Identify which cell holds the provided text, then report its [x, y] central coordinate. 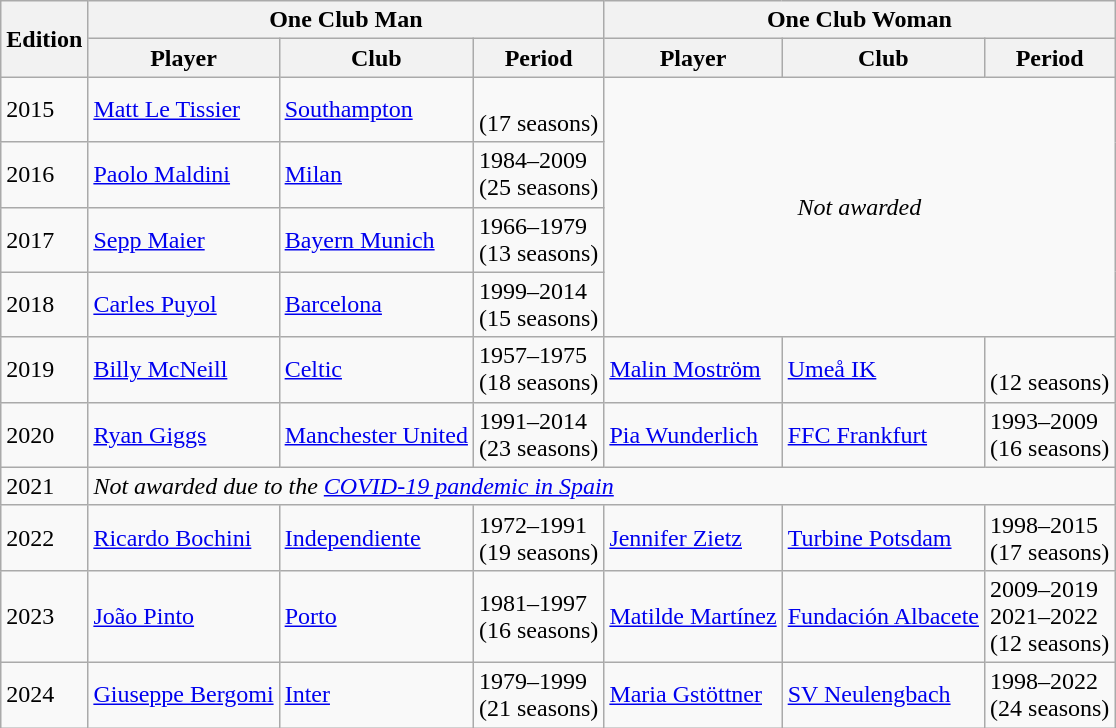
Bayern Munich [376, 240]
João Pinto [184, 616]
Porto [376, 616]
2022 [44, 538]
2023 [44, 616]
Maria Gstöttner [693, 694]
Pia Wunderlich [693, 434]
One Club Woman [860, 20]
Not awarded [860, 207]
2016 [44, 174]
1984–2009(25 seasons) [538, 174]
2021 [44, 486]
Jennifer Zietz [693, 538]
2019 [44, 370]
1957–1975(18 seasons) [538, 370]
2017 [44, 240]
SV Neulengbach [883, 694]
FFC Frankfurt [883, 434]
Giuseppe Bergomi [184, 694]
Independiente [376, 538]
Matt Le Tissier [184, 110]
Carles Puyol [184, 304]
Southampton [376, 110]
Umeå IK [883, 370]
Fundación Albacete [883, 616]
Sepp Maier [184, 240]
Celtic [376, 370]
Manchester United [376, 434]
2020 [44, 434]
Barcelona [376, 304]
Paolo Maldini [184, 174]
Not awarded due to the COVID-19 pandemic in Spain [602, 486]
Ryan Giggs [184, 434]
1998–2015(17 seasons) [1050, 538]
1966–1979(13 seasons) [538, 240]
1998–2022(24 seasons) [1050, 694]
2009–20192021–2022(12 seasons) [1050, 616]
1999–2014(15 seasons) [538, 304]
2024 [44, 694]
1981–1997(16 seasons) [538, 616]
1991–2014(23 seasons) [538, 434]
2018 [44, 304]
One Club Man [346, 20]
Billy McNeill [184, 370]
(17 seasons) [538, 110]
2015 [44, 110]
1979–1999(21 seasons) [538, 694]
Inter [376, 694]
Turbine Potsdam [883, 538]
1993–2009(16 seasons) [1050, 434]
Ricardo Bochini [184, 538]
1972–1991(19 seasons) [538, 538]
Edition [44, 39]
Matilde Martínez [693, 616]
Milan [376, 174]
Malin Moström [693, 370]
(12 seasons) [1050, 370]
